Provide the (x, y) coordinate of the cell's center where the given text is located.  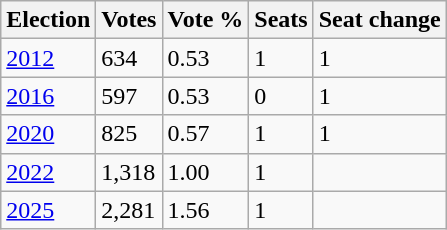
1,318 (129, 172)
2012 (48, 58)
Votes (129, 20)
1.00 (206, 172)
825 (129, 134)
Election (48, 20)
634 (129, 58)
2025 (48, 210)
2,281 (129, 210)
0 (281, 96)
Seats (281, 20)
597 (129, 96)
2022 (48, 172)
2020 (48, 134)
1.56 (206, 210)
2016 (48, 96)
Vote % (206, 20)
0.57 (206, 134)
Seat change (380, 20)
